Provide the [x, y] coordinate of the cell's center where the given text is located.  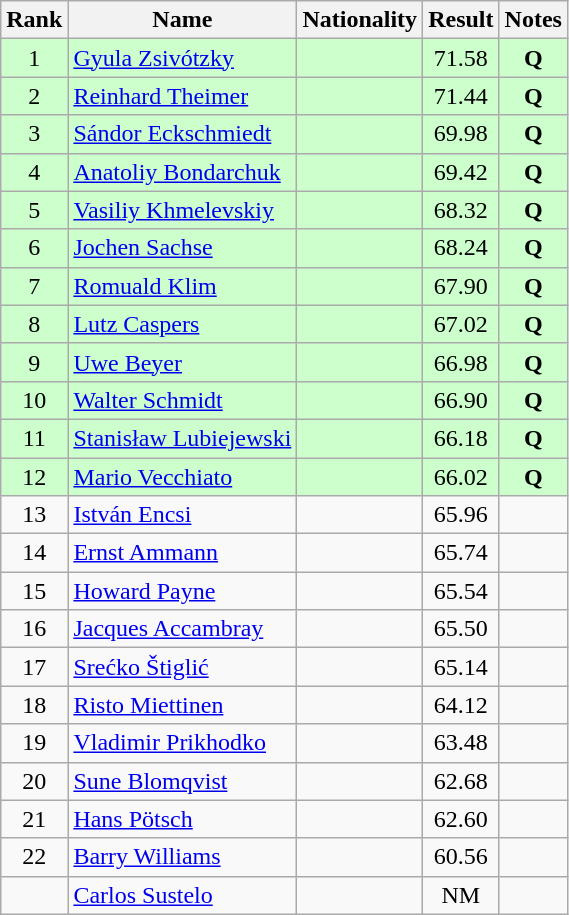
Gyula Zsivótzky [182, 58]
Carlos Sustelo [182, 895]
12 [34, 477]
71.44 [461, 96]
19 [34, 743]
69.42 [461, 172]
13 [34, 515]
67.02 [461, 324]
Risto Miettinen [182, 705]
Sándor Eckschmiedt [182, 134]
69.98 [461, 134]
22 [34, 857]
63.48 [461, 743]
Srećko Štiglić [182, 667]
15 [34, 591]
Hans Pötsch [182, 819]
65.74 [461, 553]
18 [34, 705]
65.96 [461, 515]
17 [34, 667]
11 [34, 438]
Jochen Sachse [182, 248]
5 [34, 210]
1 [34, 58]
71.58 [461, 58]
6 [34, 248]
65.50 [461, 629]
65.14 [461, 667]
66.90 [461, 400]
Reinhard Theimer [182, 96]
2 [34, 96]
Result [461, 20]
Vasiliy Khmelevskiy [182, 210]
Barry Williams [182, 857]
66.98 [461, 362]
66.18 [461, 438]
66.02 [461, 477]
Stanisław Lubiejewski [182, 438]
68.24 [461, 248]
Sune Blomqvist [182, 781]
Howard Payne [182, 591]
Name [182, 20]
67.90 [461, 286]
Vladimir Prikhodko [182, 743]
10 [34, 400]
Nationality [360, 20]
Jacques Accambray [182, 629]
Ernst Ammann [182, 553]
Rank [34, 20]
Walter Schmidt [182, 400]
7 [34, 286]
62.68 [461, 781]
14 [34, 553]
62.60 [461, 819]
8 [34, 324]
4 [34, 172]
Lutz Caspers [182, 324]
Uwe Beyer [182, 362]
9 [34, 362]
Romuald Klim [182, 286]
21 [34, 819]
64.12 [461, 705]
Notes [533, 20]
65.54 [461, 591]
68.32 [461, 210]
3 [34, 134]
Anatoliy Bondarchuk [182, 172]
16 [34, 629]
20 [34, 781]
60.56 [461, 857]
István Encsi [182, 515]
NM [461, 895]
Mario Vecchiato [182, 477]
